Search for the cell housing the specified text and yield its [X, Y] center coordinate. 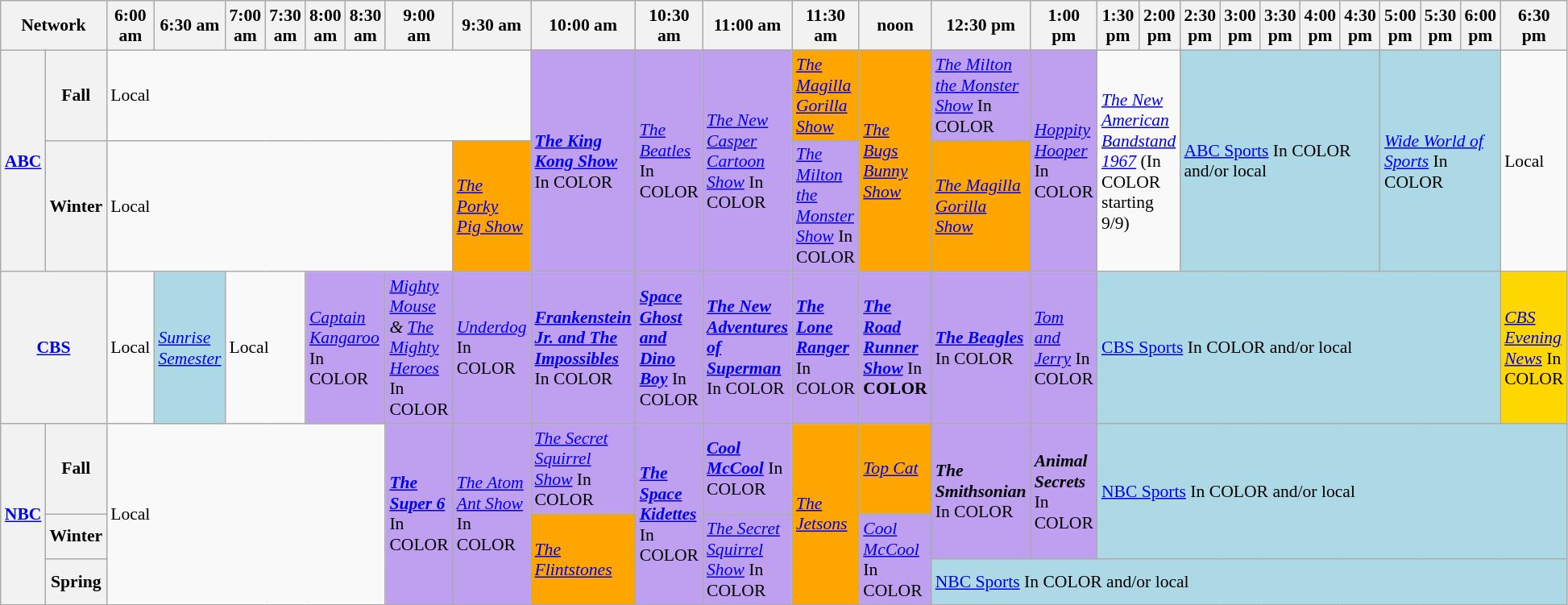
Wide World of Sports In COLOR [1441, 161]
The Atom Ant Show In COLOR [492, 514]
The Porky Pig Show [492, 206]
2:00 pm [1159, 26]
The Super 6 In COLOR [419, 514]
5:00 pm [1400, 26]
CBS [53, 348]
Tom and Jerry In COLOR [1064, 348]
Animal Secrets In COLOR [1064, 491]
9:30 am [492, 26]
The Beagles In COLOR [981, 348]
The Beatles In COLOR [669, 161]
The Bugs Bunny Show [894, 161]
The New Casper Cartoon Show In COLOR [748, 161]
1:00 pm [1064, 26]
Frankenstein Jr. and The Impossibles In COLOR [583, 348]
CBS Sports In COLOR and/or local [1299, 348]
10:30 am [669, 26]
Spring [76, 582]
7:30 am [285, 26]
Network [53, 26]
6:00 pm [1480, 26]
The Road Runner Show In COLOR [894, 348]
The Space Kidettes In COLOR [669, 514]
The Flintstones [583, 559]
11:30 am [825, 26]
The Smithsonian In COLOR [981, 491]
Hoppity Hooper In COLOR [1064, 161]
4:00 pm [1321, 26]
The New American Bandstand 1967 (In COLOR starting 9/9) [1139, 161]
6:30 am [189, 26]
5:30 pm [1441, 26]
Mighty Mouse & The Mighty Heroes In COLOR [419, 348]
7:00 am [245, 26]
Space Ghost and Dino Boy In COLOR [669, 348]
4:30 pm [1360, 26]
Captain Kangaroo In COLOR [345, 348]
CBS Evening News In COLOR [1534, 348]
9:00 am [419, 26]
1:30 pm [1118, 26]
The King Kong Show In COLOR [583, 161]
noon [894, 26]
NBC [23, 514]
The Jetsons [825, 514]
6:00 am [131, 26]
ABC Sports In COLOR and/or local [1280, 161]
Top Cat [894, 469]
2:30 pm [1200, 26]
Underdog In COLOR [492, 348]
Sunrise Semester [189, 348]
11:00 am [748, 26]
The Lone Ranger In COLOR [825, 348]
The New Adventures of Superman In COLOR [748, 348]
10:00 am [583, 26]
6:30 pm [1534, 26]
12:30 pm [981, 26]
3:30 pm [1280, 26]
8:00 am [326, 26]
8:30 am [366, 26]
3:00 pm [1240, 26]
ABC [23, 161]
